Search for the cell housing the specified text and yield its [x, y] center coordinate. 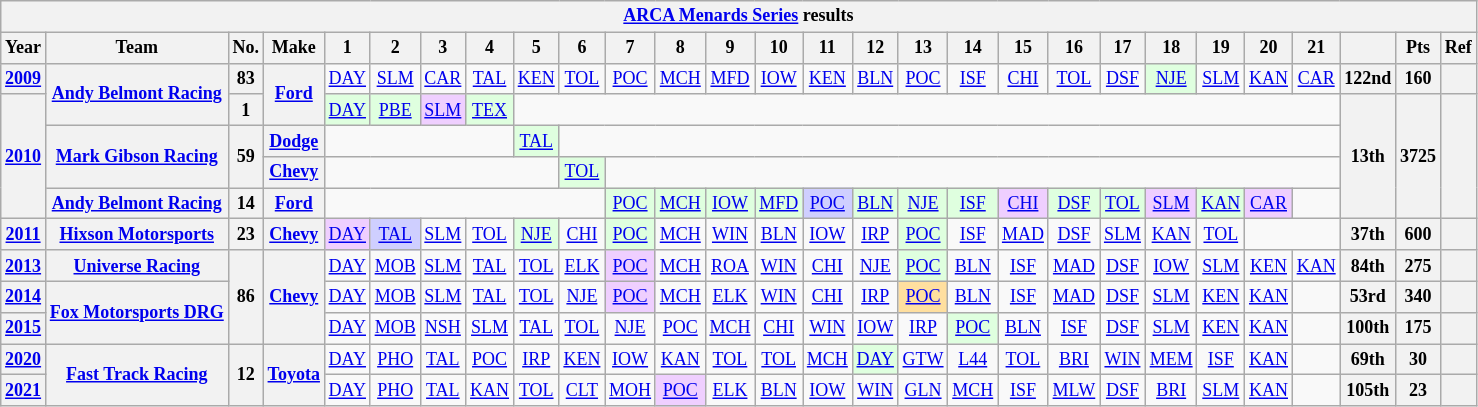
4 [490, 48]
PBE [395, 110]
9 [730, 48]
ROA [730, 266]
21 [1316, 48]
10 [779, 48]
No. [246, 48]
L44 [973, 360]
17 [1123, 48]
3 [443, 48]
MLW [1074, 390]
2020 [24, 360]
ARCA Menards Series results [738, 16]
Fox Motorsports DRG [136, 312]
MOH [630, 390]
Make [294, 48]
105th [1368, 390]
13th [1368, 156]
86 [246, 297]
GTW [923, 360]
160 [1418, 78]
2 [395, 48]
340 [1418, 296]
13 [923, 48]
20 [1269, 48]
NSH [443, 328]
16 [1074, 48]
100th [1368, 328]
6 [582, 48]
122nd [1368, 78]
Ref [1458, 48]
Team [136, 48]
30 [1418, 360]
5 [536, 48]
2013 [24, 266]
Pts [1418, 48]
2021 [24, 390]
TEX [490, 110]
19 [1221, 48]
Year [24, 48]
53rd [1368, 296]
84th [1368, 266]
Hixson Motorsports [136, 234]
GLN [923, 390]
59 [246, 156]
11 [827, 48]
Fast Track Racing [136, 375]
7 [630, 48]
18 [1171, 48]
Toyota [294, 375]
83 [246, 78]
2010 [24, 156]
2009 [24, 78]
Dodge [294, 140]
2011 [24, 234]
2014 [24, 296]
CLT [582, 390]
275 [1418, 266]
Universe Racing [136, 266]
MEM [1171, 360]
2015 [24, 328]
600 [1418, 234]
15 [1024, 48]
Mark Gibson Racing [136, 156]
175 [1418, 328]
8 [680, 48]
69th [1368, 360]
37th [1368, 234]
3725 [1418, 156]
